Extract the (x, y) coordinate from the center of the cell holding the provided text.  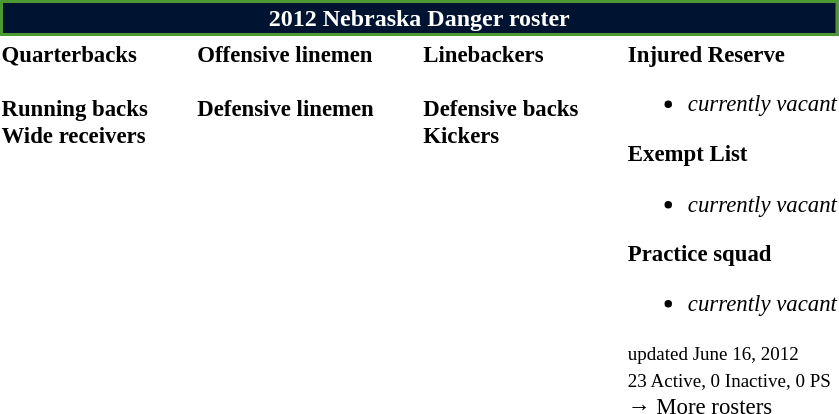
2012 Nebraska Danger roster (419, 18)
